From the cell containing the given text, extract its center point as (X, Y) coordinate. 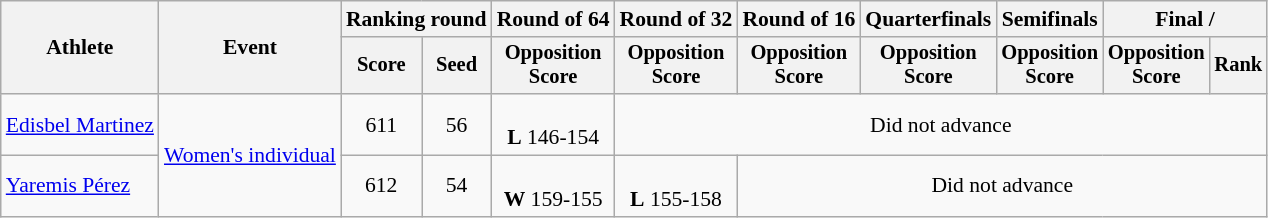
Final / (1185, 19)
612 (382, 186)
Semifinals (1050, 19)
54 (457, 186)
W 159-155 (554, 186)
Athlete (80, 48)
Event (250, 48)
56 (457, 124)
Round of 16 (798, 19)
Score (382, 66)
Rank (1239, 66)
611 (382, 124)
Yaremis Pérez (80, 186)
Round of 64 (554, 19)
Quarterfinals (928, 19)
Ranking round (416, 19)
Round of 32 (676, 19)
L 155-158 (676, 186)
Seed (457, 66)
Women's individual (250, 155)
Edisbel Martinez (80, 124)
L 146-154 (554, 124)
